Provide the (x, y) coordinate of the cell's center where the given text is located.  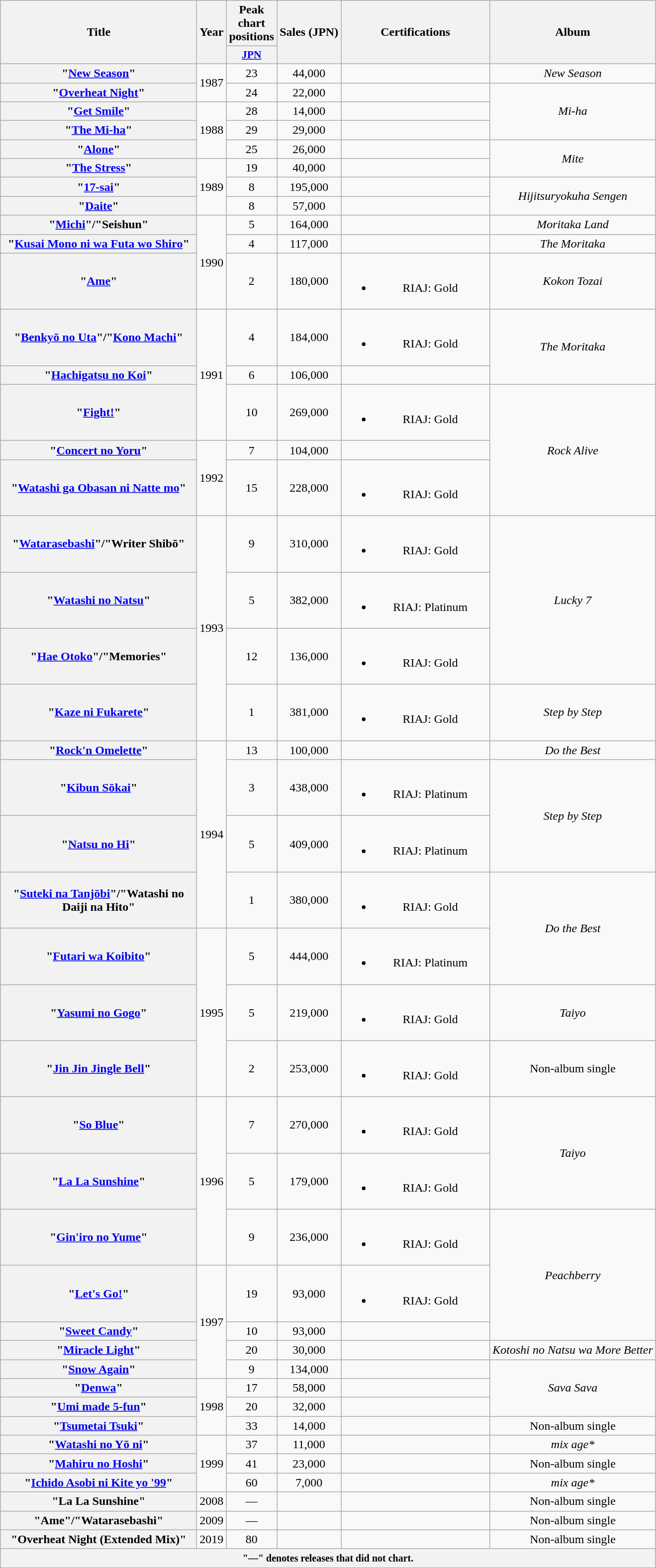
Rock Alive (573, 450)
2009 (212, 1520)
"Ame" (98, 281)
381,000 (309, 713)
104,000 (309, 450)
44,000 (309, 73)
Kotoshi no Natsu wa More Better (573, 1350)
2019 (212, 1539)
12 (252, 656)
"Rock'n Omelette" (98, 750)
380,000 (309, 900)
"Overheat Night" (98, 92)
"Watashi no Yō ni" (98, 1445)
Album (573, 32)
184,000 (309, 337)
"Sweet Candy" (98, 1331)
219,000 (309, 1012)
"Jin Jin Jingle Bell" (98, 1069)
"Futari wa Koibito" (98, 957)
"Get Smile" (98, 111)
1993 (212, 628)
409,000 (309, 844)
164,000 (309, 225)
1987 (212, 83)
40,000 (309, 168)
Kokon Tozai (573, 281)
Peak chart positions (252, 23)
310,000 (309, 544)
134,000 (309, 1369)
29,000 (309, 130)
13 (252, 750)
"Miracle Light" (98, 1350)
29 (252, 130)
"Benkyō no Uta"/"Kono Machi" (98, 337)
New Season (573, 73)
Mite (573, 159)
"17-sai" (98, 187)
"The Mi-ha" (98, 130)
3 (252, 787)
228,000 (309, 487)
Hijitsuryokuha Sengen (573, 196)
"—" denotes releases that did not chart. (328, 1558)
"Natsu no Hi" (98, 844)
60 (252, 1482)
"Suteki na Tanjōbi"/"Watashi no Daiji na Hito" (98, 900)
7,000 (309, 1482)
195,000 (309, 187)
"Hae Otoko"/"Memories" (98, 656)
28 (252, 111)
23 (252, 73)
33 (252, 1426)
236,000 (309, 1237)
"Watarasebashi"/"Writer Shibō" (98, 544)
1991 (212, 375)
269,000 (309, 413)
6 (252, 375)
Year (212, 32)
Title (98, 32)
41 (252, 1464)
"Gin'iro no Yume" (98, 1237)
1999 (212, 1464)
Sava Sava (573, 1388)
179,000 (309, 1181)
"Ame"/"Watarasebashi" (98, 1520)
100,000 (309, 750)
Mi-ha (573, 111)
"Tsumetai Tsuki" (98, 1426)
1992 (212, 478)
30,000 (309, 1350)
"Yasumi no Gogo" (98, 1012)
57,000 (309, 206)
Sales (JPN) (309, 32)
"Kibun Sōkai" (98, 787)
438,000 (309, 787)
1990 (212, 262)
15 (252, 487)
"Snow Again" (98, 1369)
Certifications (416, 32)
"Denwa" (98, 1388)
"Mahiru no Hoshi" (98, 1464)
"Kaze ni Fukarete" (98, 713)
"Fight!" (98, 413)
1998 (212, 1407)
136,000 (309, 656)
Peachberry (573, 1275)
"Alone" (98, 149)
253,000 (309, 1069)
24 (252, 92)
"Watashi ga Obasan ni Natte mo" (98, 487)
58,000 (309, 1388)
1994 (212, 834)
11,000 (309, 1445)
37 (252, 1445)
32,000 (309, 1407)
"Umi made 5-fun" (98, 1407)
"Daite" (98, 206)
"New Season" (98, 73)
"Overheat Night (Extended Mix)" (98, 1539)
"Hachigatsu no Koi" (98, 375)
80 (252, 1539)
JPN (252, 55)
117,000 (309, 244)
"Michi"/"Seishun" (98, 225)
1995 (212, 1012)
"Concert no Yoru" (98, 450)
"Watashi no Natsu" (98, 600)
"The Stress" (98, 168)
106,000 (309, 375)
22,000 (309, 92)
1997 (212, 1321)
"So Blue" (98, 1125)
25 (252, 149)
444,000 (309, 957)
382,000 (309, 600)
Lucky 7 (573, 600)
1988 (212, 130)
2008 (212, 1501)
270,000 (309, 1125)
23,000 (309, 1464)
Moritaka Land (573, 225)
1989 (212, 187)
"Kusai Mono ni wa Futa wo Shiro" (98, 244)
"Let's Go!" (98, 1294)
1996 (212, 1181)
17 (252, 1388)
26,000 (309, 149)
"Ichido Asobi ni Kite yo '99" (98, 1482)
180,000 (309, 281)
